Capture the cell that displays the provided text and extract its [X, Y] central coordinate. 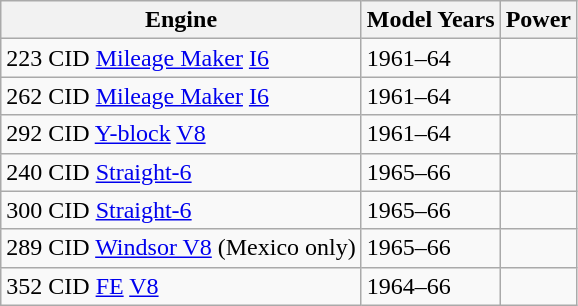
Engine [182, 20]
1964–66 [430, 286]
Model Years [430, 20]
240 CID Straight-6 [182, 172]
Power [538, 20]
223 CID Mileage Maker I6 [182, 58]
262 CID Mileage Maker I6 [182, 96]
289 CID Windsor V8 (Mexico only) [182, 248]
352 CID FE V8 [182, 286]
300 CID Straight-6 [182, 210]
292 CID Y-block V8 [182, 134]
